Search for the cell housing the specified text and yield its [x, y] center coordinate. 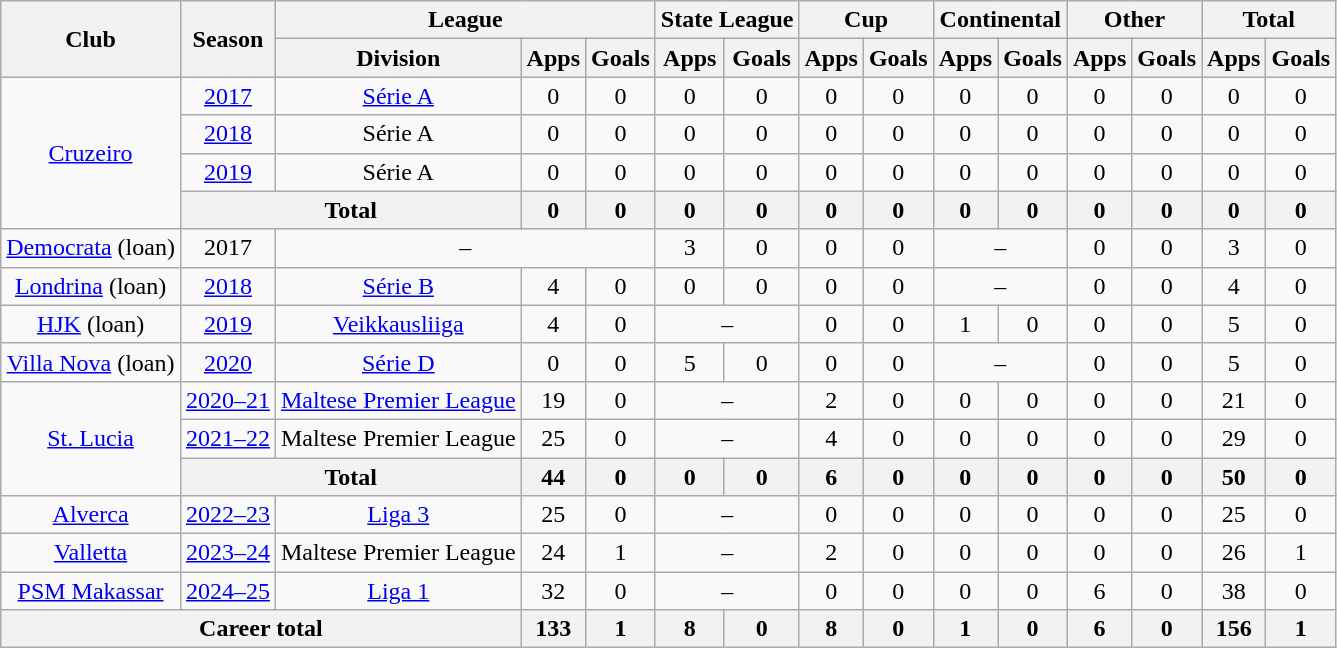
26 [1234, 553]
2024–25 [228, 591]
32 [553, 591]
Liga 1 [398, 591]
Cup [866, 20]
Série D [398, 362]
Valletta [91, 553]
Other [1134, 20]
PSM Makassar [91, 591]
2021–22 [228, 438]
Villa Nova (loan) [91, 362]
Liga 3 [398, 515]
2022–23 [228, 515]
Season [228, 39]
2023–24 [228, 553]
Veikkausliiga [398, 324]
Londrina (loan) [91, 286]
State League [727, 20]
21 [1234, 400]
Division [398, 58]
2020 [228, 362]
League [465, 20]
44 [553, 477]
29 [1234, 438]
Série B [398, 286]
38 [1234, 591]
24 [553, 553]
Club [91, 39]
St. Lucia [91, 438]
Cruzeiro [91, 153]
Continental [1000, 20]
Alverca [91, 515]
156 [1234, 629]
HJK (loan) [91, 324]
Democrata (loan) [91, 248]
2020–21 [228, 400]
50 [1234, 477]
133 [553, 629]
Career total [261, 629]
19 [553, 400]
